From the cell containing the given text, extract its center point as (X, Y) coordinate. 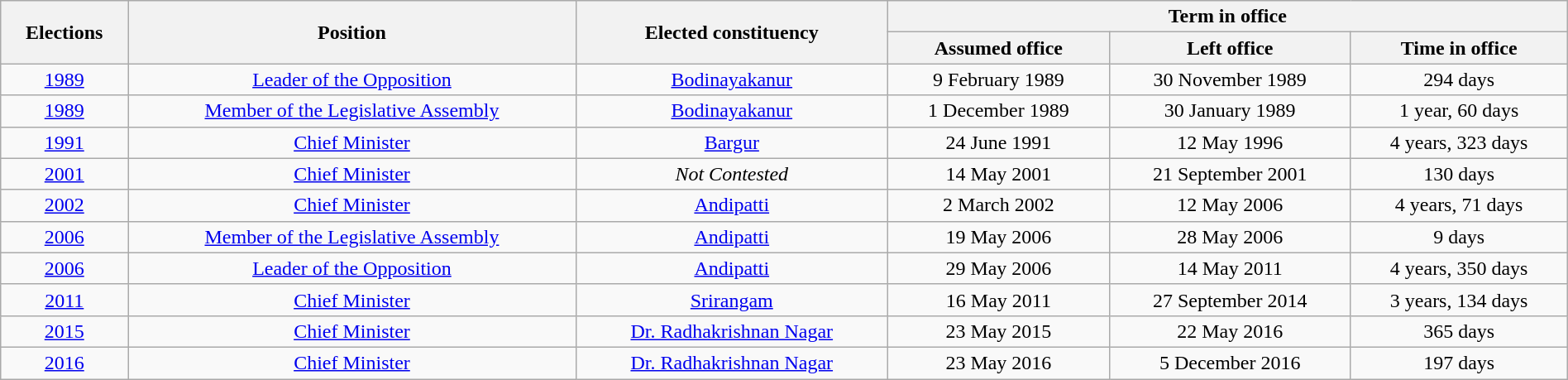
294 days (1459, 79)
30 November 1989 (1230, 79)
27 September 2014 (1230, 300)
9 days (1459, 237)
21 September 2001 (1230, 174)
28 May 2006 (1230, 237)
365 days (1459, 331)
2011 (65, 300)
Term in office (1227, 17)
Elections (65, 32)
Time in office (1459, 48)
30 January 1989 (1230, 111)
2002 (65, 205)
12 May 1996 (1230, 142)
23 May 2016 (998, 363)
Elected constituency (731, 32)
24 June 1991 (998, 142)
2 March 2002 (998, 205)
16 May 2011 (998, 300)
130 days (1459, 174)
2016 (65, 363)
1991 (65, 142)
4 years, 71 days (1459, 205)
14 May 2011 (1230, 268)
Left office (1230, 48)
1 December 1989 (998, 111)
22 May 2016 (1230, 331)
12 May 2006 (1230, 205)
2001 (65, 174)
Not Contested (731, 174)
1 year, 60 days (1459, 111)
2015 (65, 331)
29 May 2006 (998, 268)
23 May 2015 (998, 331)
19 May 2006 (998, 237)
197 days (1459, 363)
Srirangam (731, 300)
Assumed office (998, 48)
3 years, 134 days (1459, 300)
4 years, 323 days (1459, 142)
Position (352, 32)
4 years, 350 days (1459, 268)
14 May 2001 (998, 174)
Bargur (731, 142)
9 February 1989 (998, 79)
5 December 2016 (1230, 363)
